From the cell containing the given text, extract its center point as (x, y) coordinate. 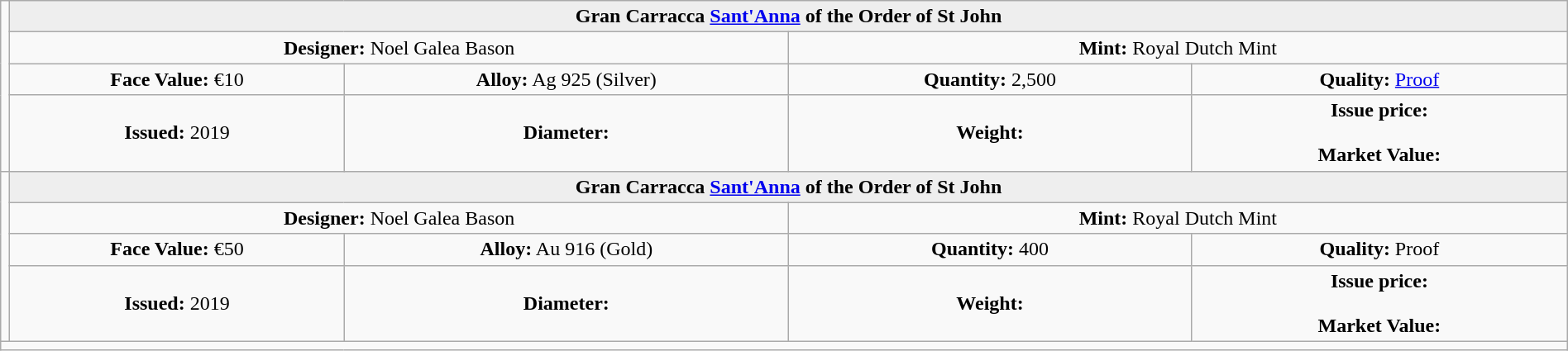
Quantity: 2,500 (989, 79)
Alloy: Ag 925 (Silver) (566, 79)
Alloy: Au 916 (Gold) (566, 249)
Quantity: 400 (989, 249)
Face Value: €50 (177, 249)
Face Value: €10 (177, 79)
